Extract the (x, y) coordinate from the center of the cell holding the provided text.  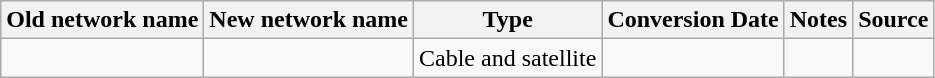
Type (508, 20)
Cable and satellite (508, 58)
Source (894, 20)
Conversion Date (693, 20)
New network name (309, 20)
Old network name (102, 20)
Notes (818, 20)
